Locate the cell with the specified text and output its (x, y) center coordinate. 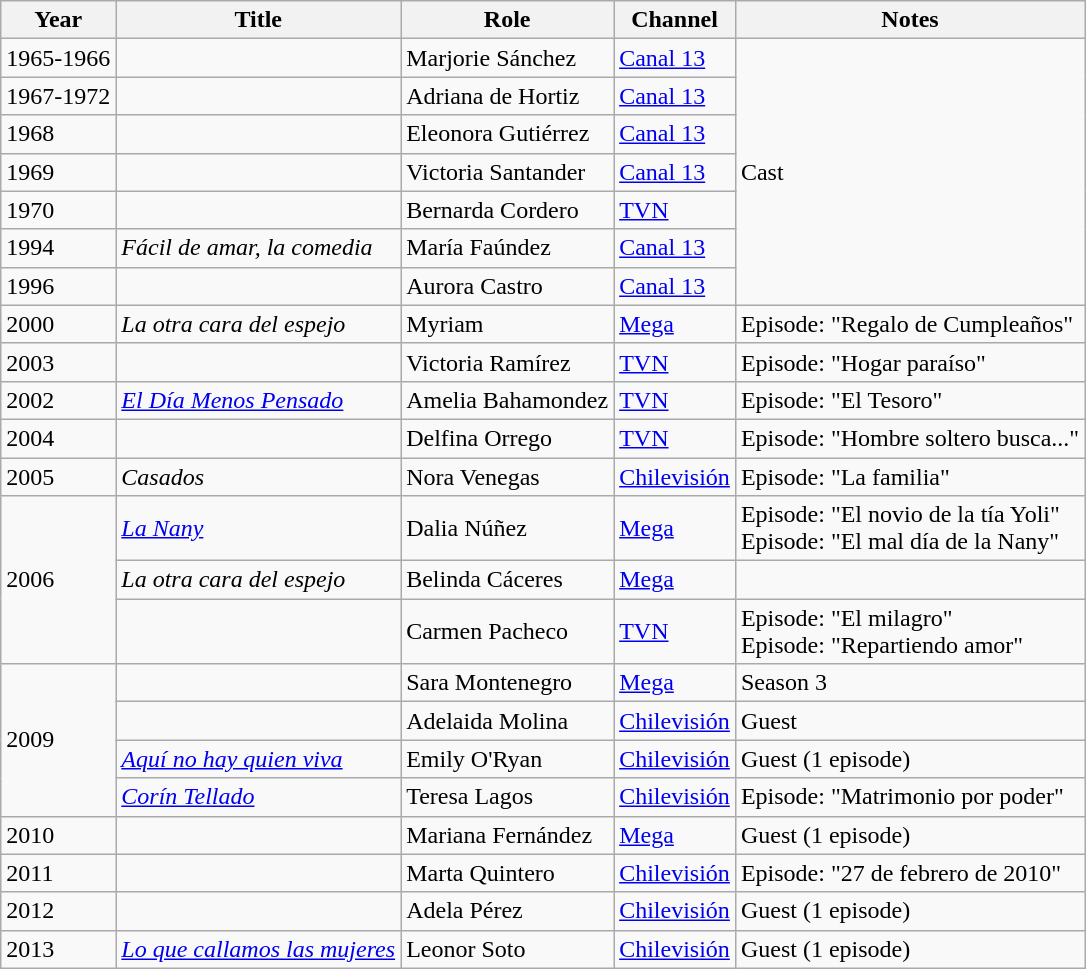
Episode: "Matrimonio por poder" (910, 797)
2012 (58, 911)
2011 (58, 873)
Episode: "El milagro"Episode: "Repartiendo amor" (910, 632)
1967-1972 (58, 96)
1970 (58, 210)
Year (58, 20)
Casados (258, 477)
1969 (58, 172)
Guest (910, 721)
Emily O'Ryan (508, 759)
Notes (910, 20)
Season 3 (910, 683)
2013 (58, 949)
Corín Tellado (258, 797)
Marta Quintero (508, 873)
Aquí no hay quien viva (258, 759)
María Faúndez (508, 248)
Victoria Ramírez (508, 362)
Adelaida Molina (508, 721)
Sara Montenegro (508, 683)
1968 (58, 134)
Episode: "La familia" (910, 477)
1994 (58, 248)
2005 (58, 477)
Delfina Orrego (508, 438)
Channel (675, 20)
Cast (910, 172)
Fácil de amar, la comedia (258, 248)
La Nany (258, 528)
2006 (58, 580)
Myriam (508, 324)
Dalia Núñez (508, 528)
El Día Menos Pensado (258, 400)
Title (258, 20)
Bernarda Cordero (508, 210)
Episode: "El Tesoro" (910, 400)
Aurora Castro (508, 286)
Role (508, 20)
Mariana Fernández (508, 835)
Eleonora Gutiérrez (508, 134)
Leonor Soto (508, 949)
Adriana de Hortiz (508, 96)
1996 (58, 286)
Victoria Santander (508, 172)
Episode: "El novio de la tía Yoli" Episode: "El mal día de la Nany" (910, 528)
2004 (58, 438)
2000 (58, 324)
Belinda Cáceres (508, 580)
Episode: "Hogar paraíso" (910, 362)
Amelia Bahamondez (508, 400)
Carmen Pacheco (508, 632)
Episode: "Regalo de Cumpleaños" (910, 324)
Episode: "27 de febrero de 2010" (910, 873)
Nora Venegas (508, 477)
1965-1966 (58, 58)
2003 (58, 362)
Teresa Lagos (508, 797)
Lo que callamos las mujeres (258, 949)
2002 (58, 400)
Episode: "Hombre soltero busca..." (910, 438)
2009 (58, 740)
2010 (58, 835)
Marjorie Sánchez (508, 58)
Adela Pérez (508, 911)
